Output the (x, y) coordinate of the center of the cell containing the given text.  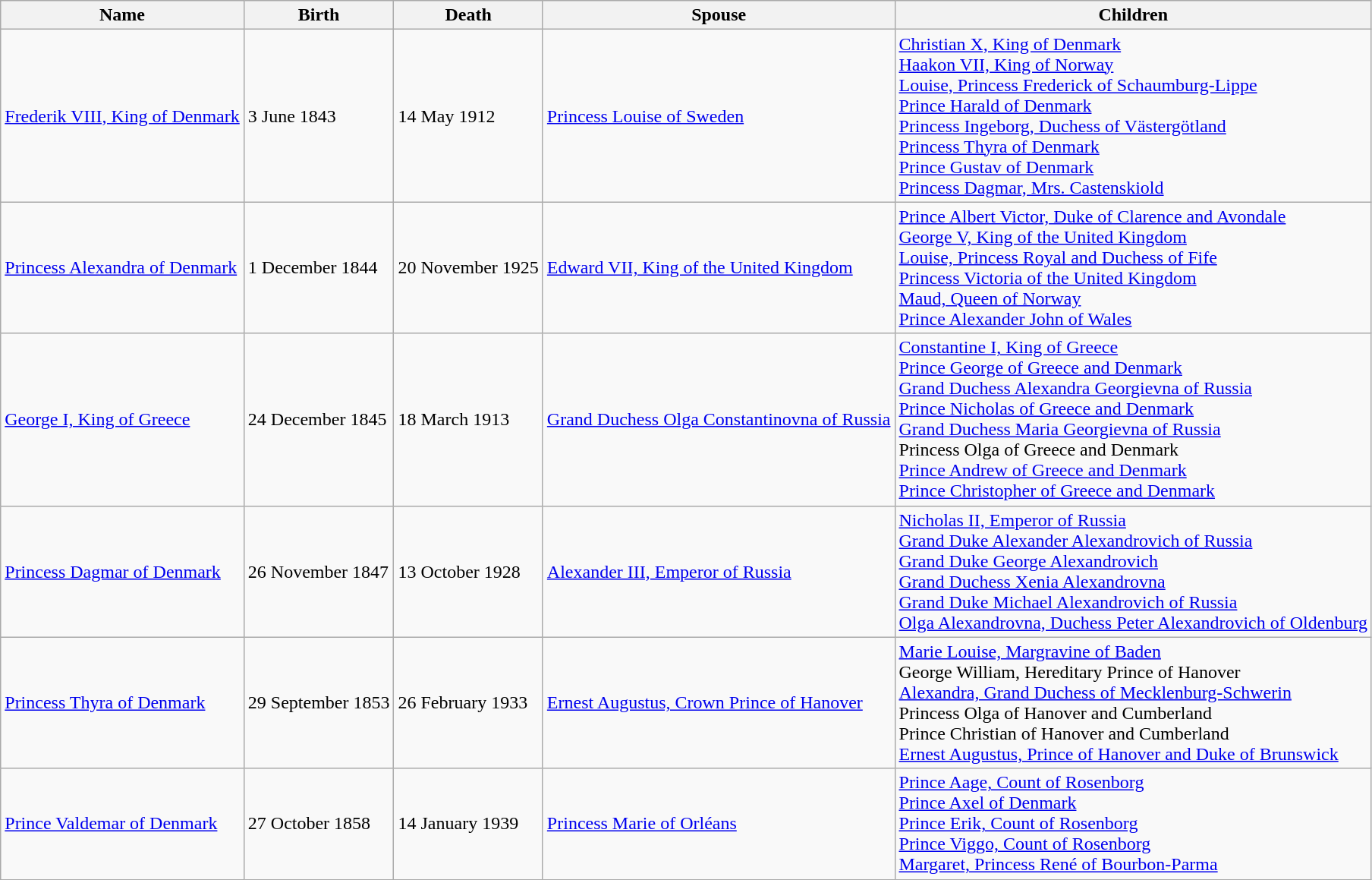
20 November 1925 (468, 267)
Princess Thyra of Denmark (123, 703)
Grand Duchess Olga Constantinovna of Russia (719, 419)
29 September 1853 (319, 703)
26 November 1847 (319, 571)
Princess Alexandra of Denmark (123, 267)
Prince Valdemar of Denmark (123, 824)
Frederik VIII, King of Denmark (123, 115)
1 December 1844 (319, 267)
14 January 1939 (468, 824)
Death (468, 15)
24 December 1845 (319, 419)
Edward VII, King of the United Kingdom (719, 267)
Alexander III, Emperor of Russia (719, 571)
Birth (319, 15)
18 March 1913 (468, 419)
George I, King of Greece (123, 419)
Children (1133, 15)
3 June 1843 (319, 115)
Ernest Augustus, Crown Prince of Hanover (719, 703)
13 October 1928 (468, 571)
14 May 1912 (468, 115)
Princess Louise of Sweden (719, 115)
Princess Dagmar of Denmark (123, 571)
Spouse (719, 15)
Name (123, 15)
26 February 1933 (468, 703)
Princess Marie of Orléans (719, 824)
27 October 1858 (319, 824)
